Find where the given text appears and provide that cell's center as (x, y) coordinate. 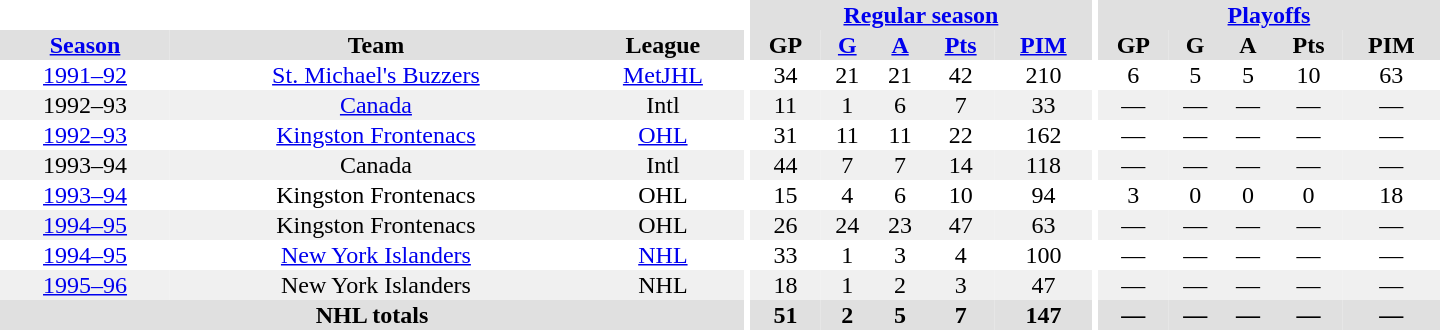
118 (1044, 165)
15 (786, 195)
100 (1044, 255)
St. Michael's Buzzers (376, 75)
147 (1044, 315)
24 (848, 225)
1991–92 (85, 75)
Season (85, 45)
34 (786, 75)
22 (960, 135)
44 (786, 165)
MetJHL (663, 75)
162 (1044, 135)
Regular season (921, 15)
Playoffs (1269, 15)
51 (786, 315)
26 (786, 225)
League (663, 45)
NHL totals (372, 315)
1995–96 (85, 285)
31 (786, 135)
210 (1044, 75)
23 (900, 225)
Team (376, 45)
94 (1044, 195)
42 (960, 75)
14 (960, 165)
